Extract the [x, y] coordinate from the center of the cell holding the provided text.  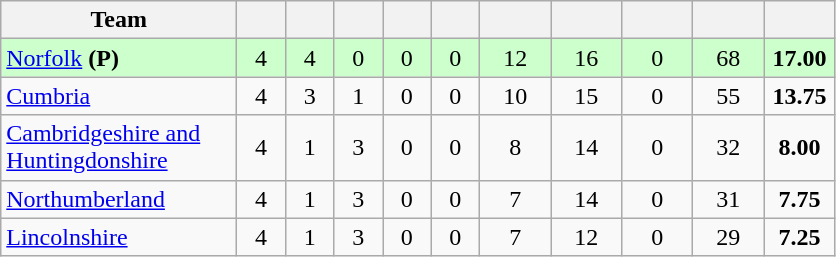
10 [516, 96]
32 [728, 148]
16 [586, 58]
8 [516, 148]
15 [586, 96]
Norfolk (P) [119, 58]
68 [728, 58]
13.75 [800, 96]
Lincolnshire [119, 237]
31 [728, 199]
8.00 [800, 148]
Northumberland [119, 199]
7.75 [800, 199]
29 [728, 237]
55 [728, 96]
17.00 [800, 58]
Cambridgeshire and Huntingdonshire [119, 148]
7.25 [800, 237]
Team [119, 20]
Cumbria [119, 96]
